Determine the (x, y) coordinate at the center of the cell enclosing the given text.  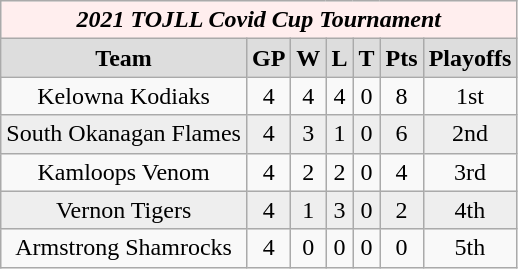
8 (402, 96)
GP (268, 58)
2021 TOJLL Covid Cup Tournament (259, 20)
Vernon Tigers (124, 210)
5th (470, 248)
4th (470, 210)
3rd (470, 172)
W (308, 58)
T (366, 58)
Team (124, 58)
2nd (470, 134)
Kamloops Venom (124, 172)
Armstrong Shamrocks (124, 248)
South Okanagan Flames (124, 134)
Pts (402, 58)
1st (470, 96)
Playoffs (470, 58)
Kelowna Kodiaks (124, 96)
6 (402, 134)
L (340, 58)
